Search for the cell housing the specified text and yield its (X, Y) center coordinate. 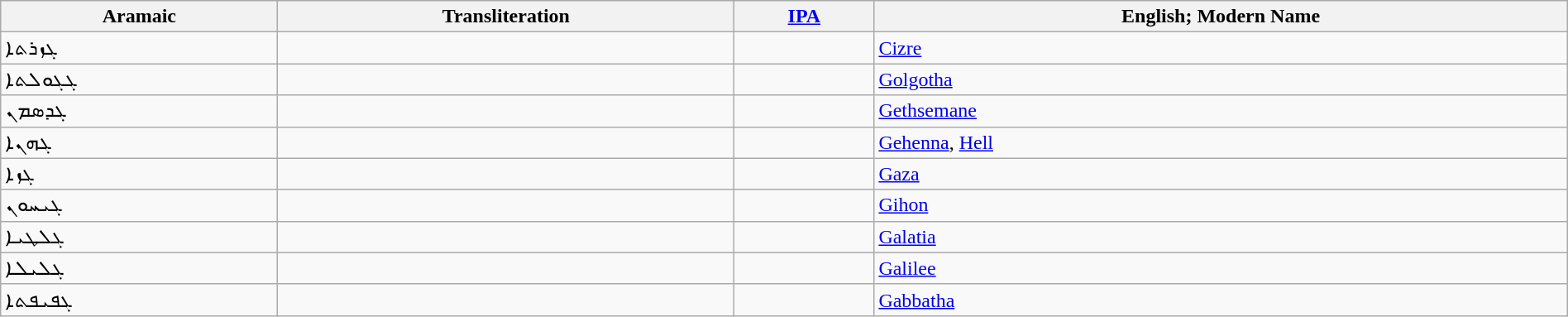
Golgotha (1221, 79)
ܓܕܣܡܢ (139, 111)
Gethsemane (1221, 111)
Cizre (1221, 48)
Aramaic (139, 17)
ܓܙܐ (139, 174)
Transliteration (506, 17)
ܓܗܢܐ (139, 142)
Galilee (1221, 268)
ܓܙܪܬܐ (139, 48)
ܓܓܘܠܬܐ (139, 79)
English; Modern Name (1221, 17)
ܓܠܝܠܐ (139, 268)
IPA (804, 17)
Gabbatha (1221, 300)
Gehenna, Hell (1221, 142)
ܓܠܛܝܐ (139, 237)
ܓܝܚܘܢ (139, 205)
ܓܦܝܦܬܐ (139, 300)
Gihon (1221, 205)
Galatia (1221, 237)
Gaza (1221, 174)
